Extract the (X, Y) coordinate from the center of the cell holding the provided text.  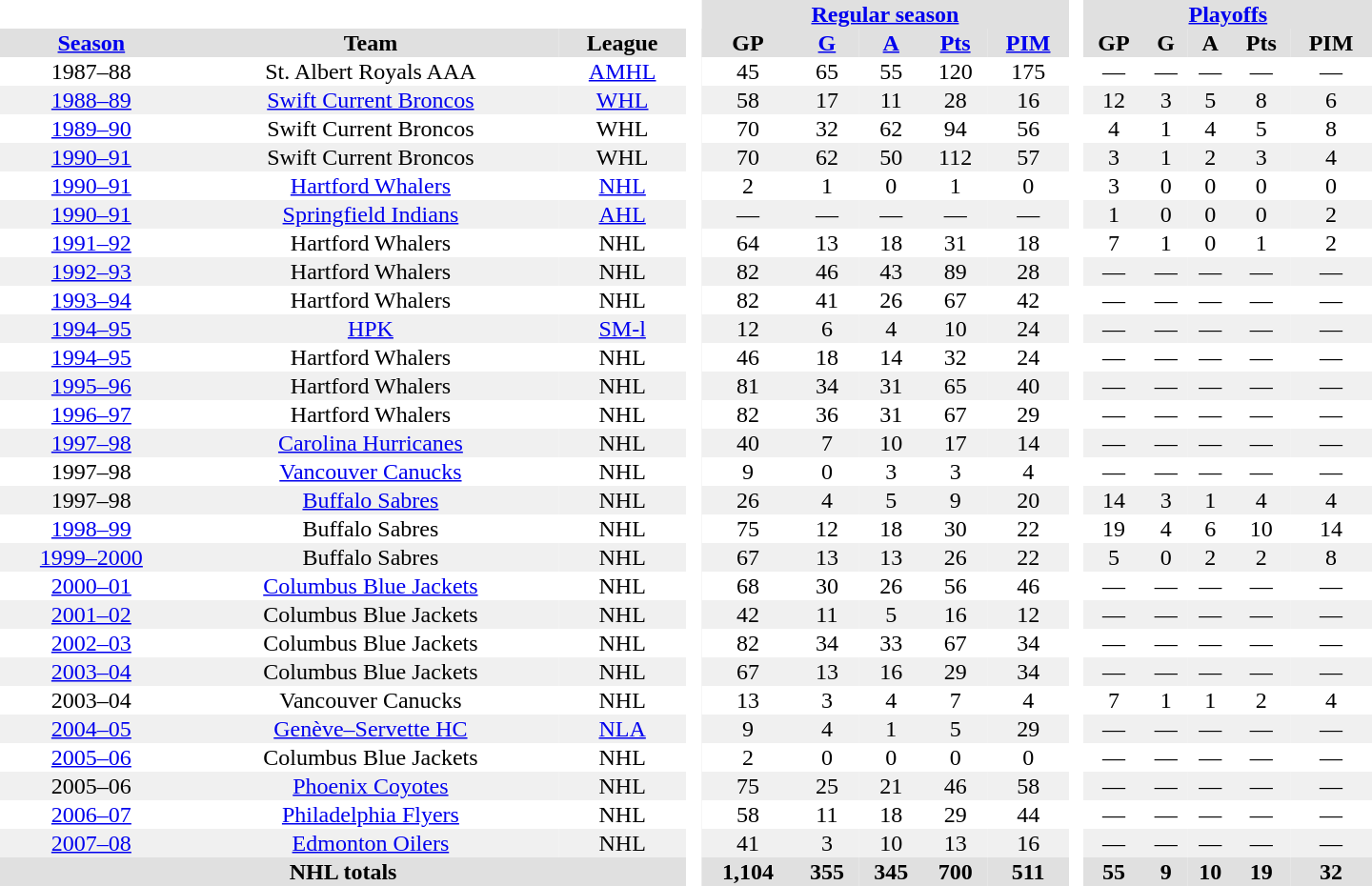
511 (1028, 872)
120 (955, 71)
NHL totals (343, 872)
League (622, 43)
355 (827, 872)
68 (748, 586)
1,104 (748, 872)
89 (955, 272)
Edmonton Oilers (371, 843)
Playoffs (1228, 14)
HPK (371, 329)
Regular season (885, 14)
1992–93 (91, 272)
1991–92 (91, 243)
33 (892, 643)
2004–05 (91, 729)
Philadelphia Flyers (371, 815)
St. Albert Royals AAA (371, 71)
700 (955, 872)
2001–02 (91, 614)
2007–08 (91, 843)
1987–88 (91, 71)
Carolina Hurricanes (371, 443)
64 (748, 243)
Genève–Servette HC (371, 729)
Springfield Indians (371, 214)
2006–07 (91, 815)
43 (892, 272)
1996–97 (91, 414)
45 (748, 71)
175 (1028, 71)
81 (748, 386)
25 (827, 786)
50 (892, 157)
112 (955, 157)
94 (955, 129)
Season (91, 43)
2000–01 (91, 586)
SM-l (622, 329)
345 (892, 872)
2002–03 (91, 643)
1989–90 (91, 129)
21 (892, 786)
NLA (622, 729)
1999–2000 (91, 557)
44 (1028, 815)
20 (1028, 500)
1995–96 (91, 386)
1988–89 (91, 100)
AMHL (622, 71)
1998–99 (91, 529)
57 (1028, 157)
AHL (622, 214)
Phoenix Coyotes (371, 786)
1993–94 (91, 300)
36 (827, 414)
Team (371, 43)
